Locate the cell with the specified text and output its (x, y) center coordinate. 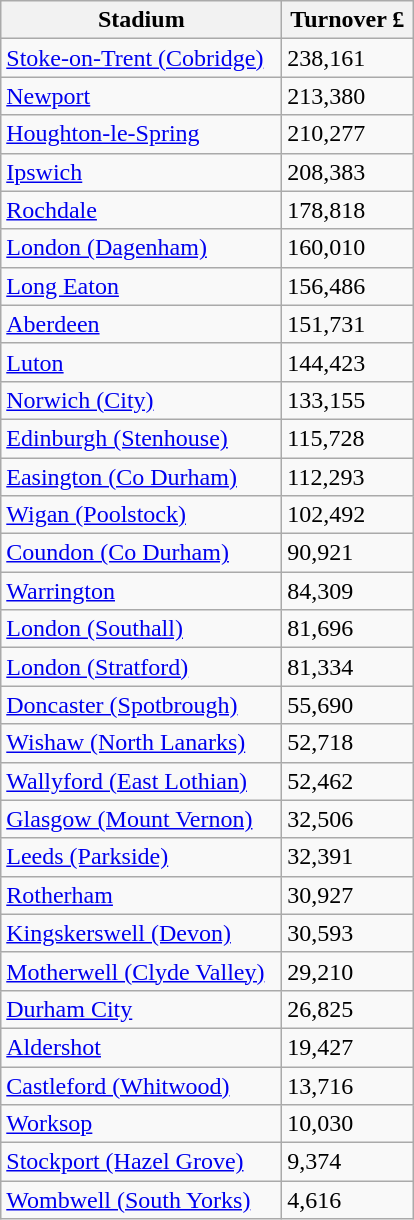
81,334 (348, 667)
London (Dagenham) (142, 248)
81,696 (348, 629)
30,927 (348, 895)
29,210 (348, 971)
Wombwell (South Yorks) (142, 1200)
Warrington (142, 591)
Castleford (Whitwood) (142, 1085)
London (Stratford) (142, 667)
210,277 (348, 134)
Long Eaton (142, 286)
Turnover £ (348, 20)
London (Southall) (142, 629)
Coundon (Co Durham) (142, 553)
Durham City (142, 1009)
133,155 (348, 400)
Aldershot (142, 1047)
213,380 (348, 96)
Edinburgh (Stenhouse) (142, 438)
151,731 (348, 324)
9,374 (348, 1162)
144,423 (348, 362)
Leeds (Parkside) (142, 857)
Wigan (Poolstock) (142, 515)
90,921 (348, 553)
Glasgow (Mount Vernon) (142, 819)
Wishaw (North Lanarks) (142, 743)
Worksop (142, 1124)
160,010 (348, 248)
Stadium (142, 20)
208,383 (348, 172)
Kingskerswell (Devon) (142, 933)
13,716 (348, 1085)
Aberdeen (142, 324)
Houghton-le-Spring (142, 134)
Ipswich (142, 172)
112,293 (348, 477)
Motherwell (Clyde Valley) (142, 971)
115,728 (348, 438)
19,427 (348, 1047)
178,818 (348, 210)
Luton (142, 362)
Stoke-on-Trent (Cobridge) (142, 58)
32,506 (348, 819)
55,690 (348, 705)
Rotherham (142, 895)
32,391 (348, 857)
84,309 (348, 591)
Norwich (City) (142, 400)
Wallyford (East Lothian) (142, 781)
238,161 (348, 58)
Rochdale (142, 210)
Doncaster (Spotbrough) (142, 705)
Newport (142, 96)
52,718 (348, 743)
26,825 (348, 1009)
30,593 (348, 933)
Stockport (Hazel Grove) (142, 1162)
Easington (Co Durham) (142, 477)
102,492 (348, 515)
10,030 (348, 1124)
4,616 (348, 1200)
156,486 (348, 286)
52,462 (348, 781)
